Extract the (x, y) coordinate from the center of the cell holding the provided text.  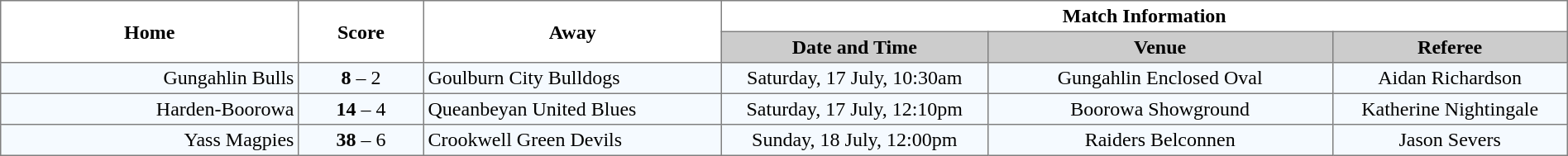
Aidan Richardson (1450, 78)
38 – 6 (361, 140)
Raiders Belconnen (1159, 140)
Katherine Nightingale (1450, 109)
Jason Severs (1450, 140)
Venue (1159, 47)
Harden-Boorowa (150, 109)
Score (361, 31)
Saturday, 17 July, 10:30am (854, 78)
Gungahlin Bulls (150, 78)
Sunday, 18 July, 12:00pm (854, 140)
14 – 4 (361, 109)
Gungahlin Enclosed Oval (1159, 78)
Boorowa Showground (1159, 109)
Date and Time (854, 47)
Match Information (1145, 17)
Home (150, 31)
Queanbeyan United Blues (572, 109)
Referee (1450, 47)
Crookwell Green Devils (572, 140)
8 – 2 (361, 78)
Away (572, 31)
Saturday, 17 July, 12:10pm (854, 109)
Yass Magpies (150, 140)
Goulburn City Bulldogs (572, 78)
